Find where the given text appears and provide that cell's center as [X, Y] coordinate. 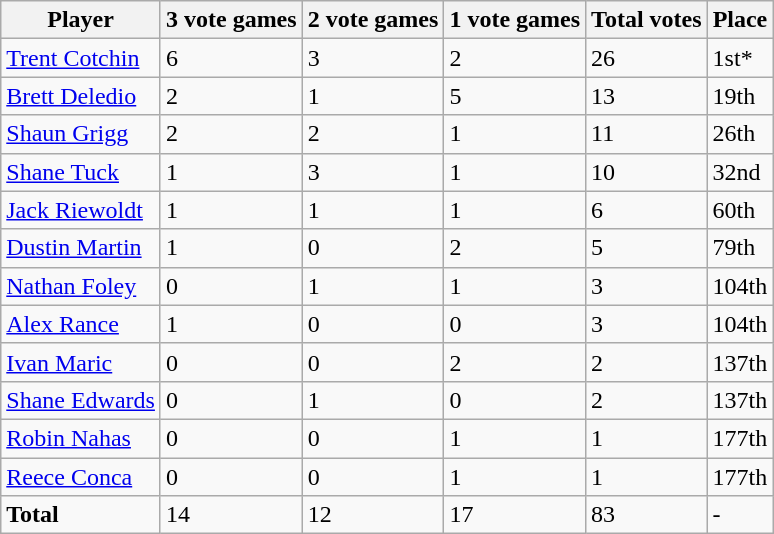
26 [647, 58]
Total votes [647, 20]
Dustin Martin [81, 248]
Shane Tuck [81, 172]
1st* [740, 58]
Shaun Grigg [81, 134]
Alex Rance [81, 324]
83 [647, 515]
3 vote games [231, 20]
Robin Nahas [81, 438]
Total [81, 515]
17 [515, 515]
Reece Conca [81, 477]
14 [231, 515]
79th [740, 248]
13 [647, 96]
- [740, 515]
Player [81, 20]
32nd [740, 172]
11 [647, 134]
12 [373, 515]
Trent Cotchin [81, 58]
1 vote games [515, 20]
26th [740, 134]
10 [647, 172]
Place [740, 20]
Brett Deledio [81, 96]
2 vote games [373, 20]
Jack Riewoldt [81, 210]
60th [740, 210]
Nathan Foley [81, 286]
Shane Edwards [81, 400]
19th [740, 96]
Ivan Maric [81, 362]
